Find where the given text appears and provide that cell's center as [x, y] coordinate. 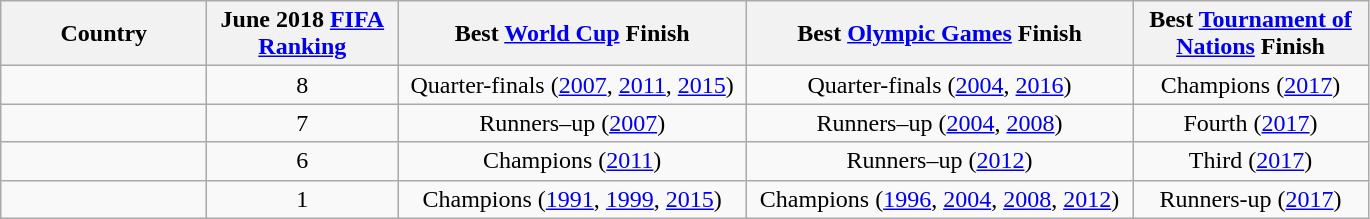
8 [302, 85]
Country [104, 34]
Fourth (2017) [1250, 123]
Champions (2017) [1250, 85]
1 [302, 199]
Best World Cup Finish [572, 34]
Best Tournament of Nations Finish [1250, 34]
Champions (2011) [572, 161]
Third (2017) [1250, 161]
Champions (1996, 2004, 2008, 2012) [939, 199]
Quarter-finals (2007, 2011, 2015) [572, 85]
Runners-up (2017) [1250, 199]
Best Olympic Games Finish [939, 34]
Quarter-finals (2004, 2016) [939, 85]
6 [302, 161]
Champions (1991, 1999, 2015) [572, 199]
Runners–up (2007) [572, 123]
7 [302, 123]
Runners–up (2012) [939, 161]
Runners–up (2004, 2008) [939, 123]
June 2018 FIFA Ranking [302, 34]
